Locate the cell with the specified text and output its [X, Y] center coordinate. 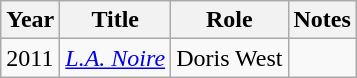
Role [230, 20]
Year [30, 20]
2011 [30, 58]
L.A. Noire [116, 58]
Doris West [230, 58]
Notes [322, 20]
Title [116, 20]
